Identify which cell holds the provided text, then report its (X, Y) central coordinate. 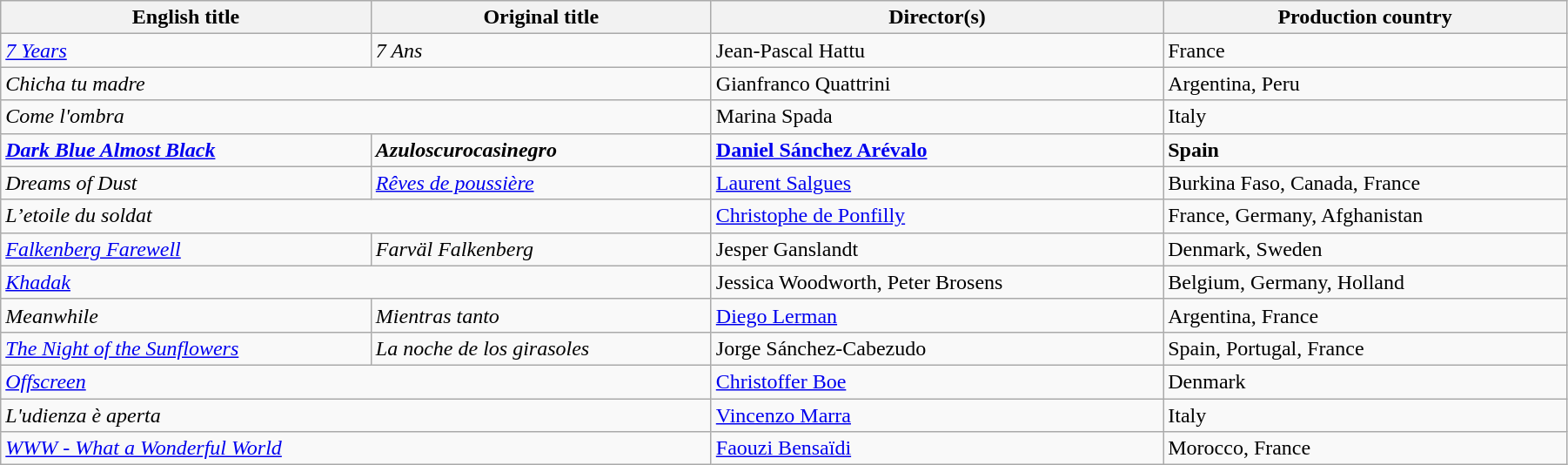
France, Germany, Afghanistan (1365, 216)
Meanwhile (186, 315)
Falkenberg Farewell (186, 249)
Argentina, France (1365, 315)
L’etoile du soldat (357, 216)
Laurent Salgues (936, 183)
Christoffer Boe (936, 381)
Production country (1365, 17)
Spain, Portugal, France (1365, 348)
Daniel Sánchez Arévalo (936, 150)
Jorge Sánchez-Cabezudo (936, 348)
Christophe de Ponfilly (936, 216)
Morocco, France (1365, 448)
Belgium, Germany, Holland (1365, 282)
Diego Lerman (936, 315)
Come l'ombra (357, 117)
7 Ans (541, 51)
Azuloscurocasinegro (541, 150)
Marina Spada (936, 117)
Mientras tanto (541, 315)
WWW - What a Wonderful World (357, 448)
L'udienza è aperta (357, 415)
Jessica Woodworth, Peter Brosens (936, 282)
Argentina, Peru (1365, 84)
Chicha tu madre (357, 84)
Dark Blue Almost Black (186, 150)
Spain (1365, 150)
France (1365, 51)
Rêves de poussière (541, 183)
Gianfranco Quattrini (936, 84)
Jesper Ganslandt (936, 249)
The Night of the Sunflowers (186, 348)
7 Years (186, 51)
Original title (541, 17)
Denmark, Sweden (1365, 249)
Farväl Falkenberg (541, 249)
Dreams of Dust (186, 183)
Faouzi Bensaïdi (936, 448)
La noche de los girasoles (541, 348)
English title (186, 17)
Jean-Pascal Hattu (936, 51)
Vincenzo Marra (936, 415)
Director(s) (936, 17)
Burkina Faso, Canada, France (1365, 183)
Denmark (1365, 381)
Offscreen (357, 381)
Khadak (357, 282)
